Scan for the cell matching the given text and deliver its [x, y] coordinate at center. 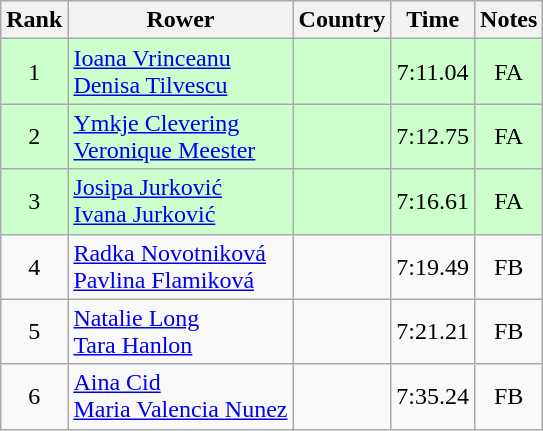
Rank [34, 20]
6 [34, 396]
5 [34, 332]
3 [34, 202]
4 [34, 266]
Natalie LongTara Hanlon [180, 332]
Ioana VrinceanuDenisa Tilvescu [180, 72]
Rower [180, 20]
7:16.61 [433, 202]
7:21.21 [433, 332]
7:12.75 [433, 136]
Aina CidMaria Valencia Nunez [180, 396]
Josipa JurkovićIvana Jurković [180, 202]
7:19.49 [433, 266]
7:35.24 [433, 396]
Country [342, 20]
Ymkje CleveringVeronique Meester [180, 136]
Notes [509, 20]
Time [433, 20]
Radka NovotnikováPavlina Flamiková [180, 266]
2 [34, 136]
1 [34, 72]
7:11.04 [433, 72]
